Capture the cell that displays the provided text and extract its (x, y) central coordinate. 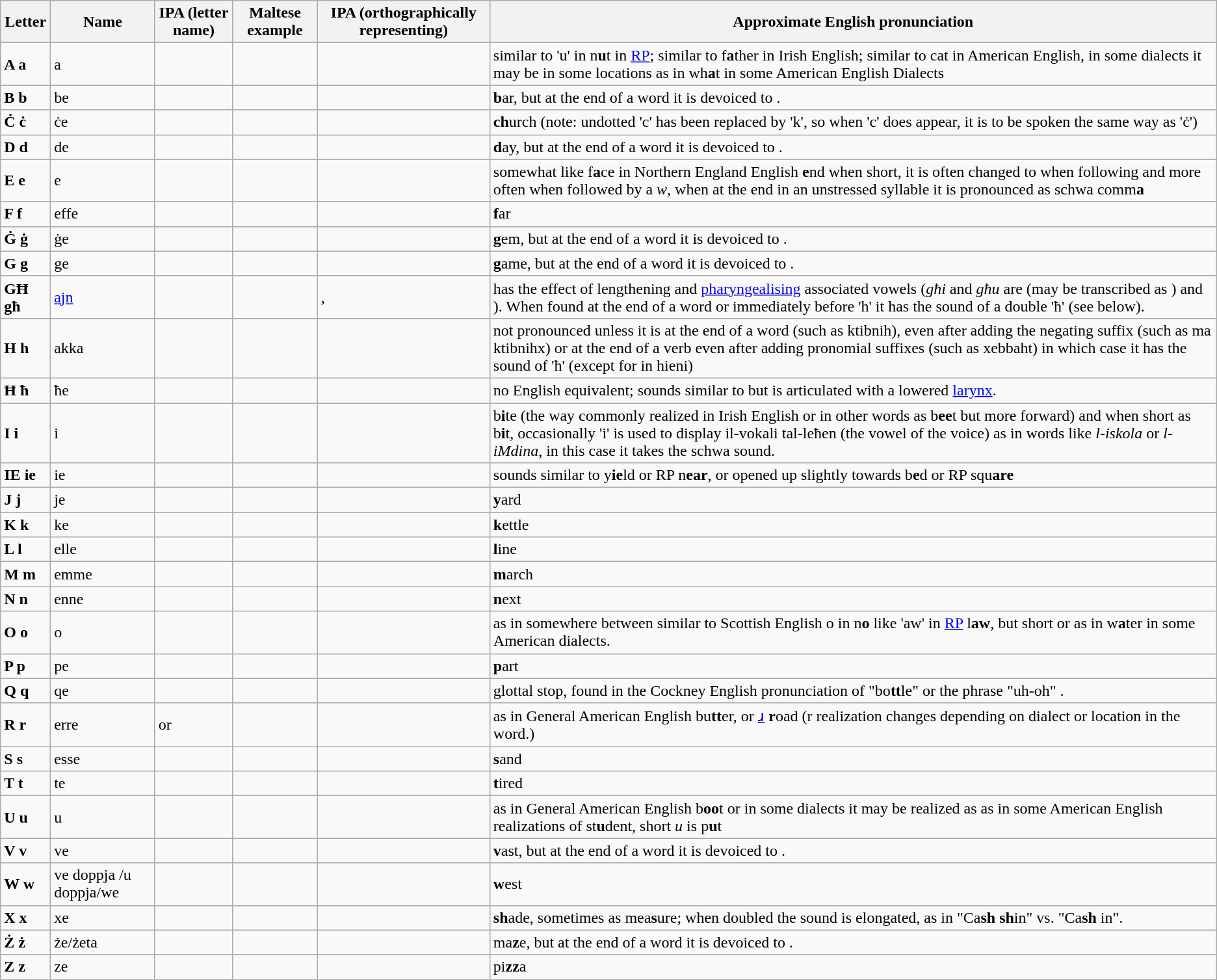
o (103, 632)
emme (103, 574)
glottal stop, found in the Cockney English pronunciation of "bottle" or the phrase "uh-oh" . (853, 691)
far (853, 214)
Z z (26, 967)
G g (26, 263)
P p (26, 666)
Maltese example (275, 22)
T t (26, 784)
gem, but at the end of a word it is devoiced to . (853, 239)
church (note: undotted 'c' has been replaced by 'k', so when 'c' does appear, it is to be spoken the same way as 'ċ') (853, 122)
U u (26, 817)
Q q (26, 691)
kettle (853, 525)
west (853, 884)
shade, sometimes as measure; when doubled the sound is elongated, as in "Cash shin" vs. "Cash in". (853, 918)
ie (103, 475)
march (853, 574)
Letter (26, 22)
IE ie (26, 475)
no English equivalent; sounds similar to but is articulated with a lowered larynx. (853, 390)
I i (26, 433)
be (103, 98)
sounds similar to yield or RP near, or opened up slightly towards bed or RP square (853, 475)
de (103, 147)
bar, but at the end of a word it is devoiced to . (853, 98)
IPA (letter name) (194, 22)
part (853, 666)
ve (103, 851)
as in somewhere between similar to Scottish English o in no like 'aw' in RP law, but short or as in water in some American dialects. (853, 632)
F f (26, 214)
X x (26, 918)
line (853, 550)
pe (103, 666)
IPA (orthographically representing) (403, 22)
Approximate English pronunciation (853, 22)
as in General American English boot or in some dialects it may be realized as as in some American English realizations of student, short u is put (853, 817)
Ż ż (26, 942)
ze (103, 967)
B b (26, 98)
D d (26, 147)
elle (103, 550)
i (103, 433)
maze, but at the end of a word it is devoiced to . (853, 942)
A a (26, 64)
xe (103, 918)
ke (103, 525)
Ġ ġ (26, 239)
że/żeta (103, 942)
or (194, 724)
tired (853, 784)
effe (103, 214)
J j (26, 500)
je (103, 500)
ve doppja /u doppja/we (103, 884)
ġe (103, 239)
sand (853, 759)
yard (853, 500)
W w (26, 884)
E e (26, 181)
ħe (103, 390)
H h (26, 348)
as in General American English butter, or ɹ road (r realization changes depending on dialect or location in the word.) (853, 724)
game, but at the end of a word it is devoiced to . (853, 263)
ajn (103, 297)
a (103, 64)
day, but at the end of a word it is devoiced to . (853, 147)
R r (26, 724)
S s (26, 759)
u (103, 817)
, (403, 297)
Ċ ċ (26, 122)
GĦ għ (26, 297)
esse (103, 759)
ge (103, 263)
L l (26, 550)
Name (103, 22)
enne (103, 599)
erre (103, 724)
M m (26, 574)
te (103, 784)
N n (26, 599)
e (103, 181)
Ħ ħ (26, 390)
V v (26, 851)
K k (26, 525)
O o (26, 632)
vast, but at the end of a word it is devoiced to . (853, 851)
ċe (103, 122)
pizza (853, 967)
next (853, 599)
akka (103, 348)
qe (103, 691)
